Return the (x, y) coordinate for the center point of the cell that contains the specified text.  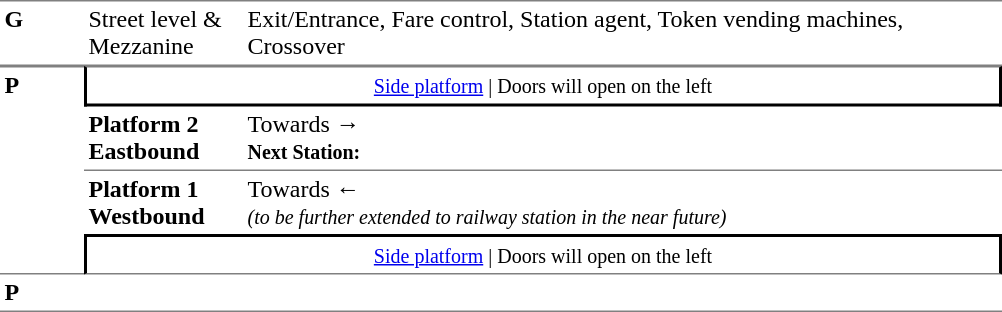
Street level & Mezzanine (164, 33)
Exit/Entrance, Fare control, Station agent, Token vending machines, Crossover (622, 33)
Platform 1Westbound (164, 202)
Platform 2Eastbound (164, 138)
G (42, 33)
Towards ← (to be further extended to railway station in the near future) (622, 202)
Towards → Next Station: (622, 138)
